Search for the cell housing the specified text and yield its (x, y) center coordinate. 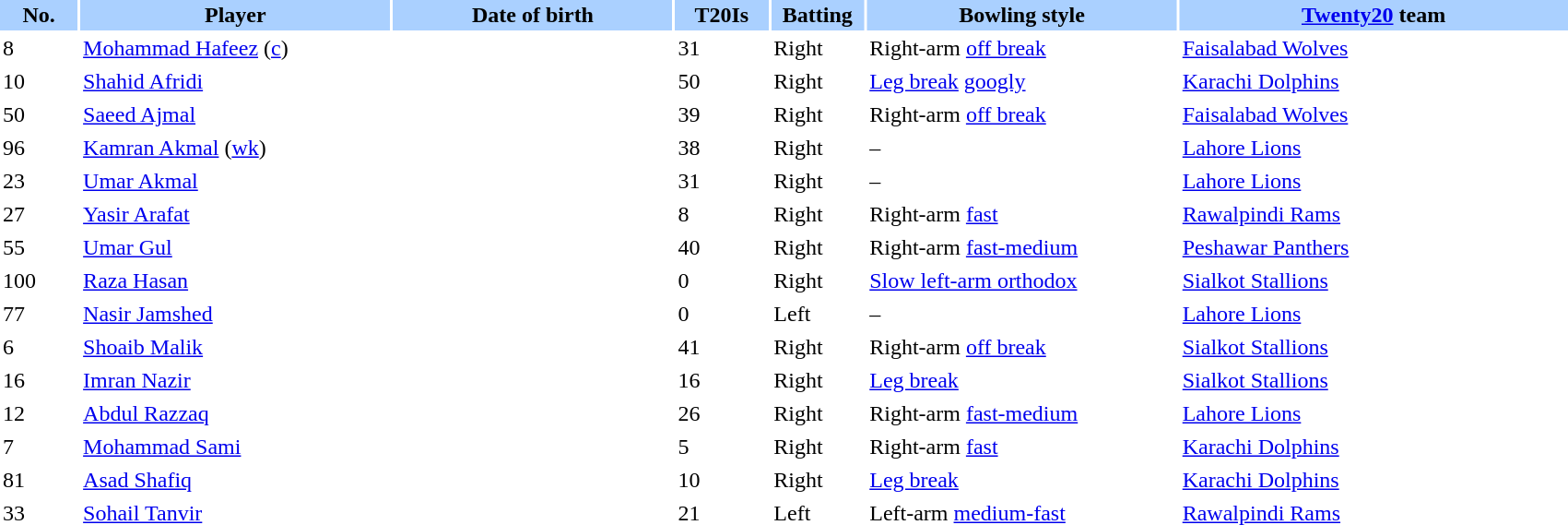
5 (721, 447)
Shoaib Malik (235, 347)
T20Is (721, 15)
96 (39, 148)
Abdul Razzaq (235, 413)
Bowling style (1021, 15)
39 (721, 114)
38 (721, 148)
Mohammad Hafeez (c) (235, 48)
81 (39, 480)
Rawalpindi Rams (1373, 214)
100 (39, 280)
12 (39, 413)
27 (39, 214)
Asad Shafiq (235, 480)
Imran Nazir (235, 380)
7 (39, 447)
Twenty20 team (1373, 15)
41 (721, 347)
Batting (817, 15)
6 (39, 347)
Umar Gul (235, 247)
Shahid Afridi (235, 81)
77 (39, 314)
40 (721, 247)
Left (817, 314)
55 (39, 247)
Peshawar Panthers (1373, 247)
Nasir Jamshed (235, 314)
Yasir Arafat (235, 214)
Leg break googly (1021, 81)
No. (39, 15)
Umar Akmal (235, 181)
Saeed Ajmal (235, 114)
Date of birth (533, 15)
26 (721, 413)
Mohammad Sami (235, 447)
Kamran Akmal (wk) (235, 148)
Player (235, 15)
Slow left-arm orthodox (1021, 280)
23 (39, 181)
Raza Hasan (235, 280)
